Extract the (x, y) coordinate from the center of the cell holding the provided text.  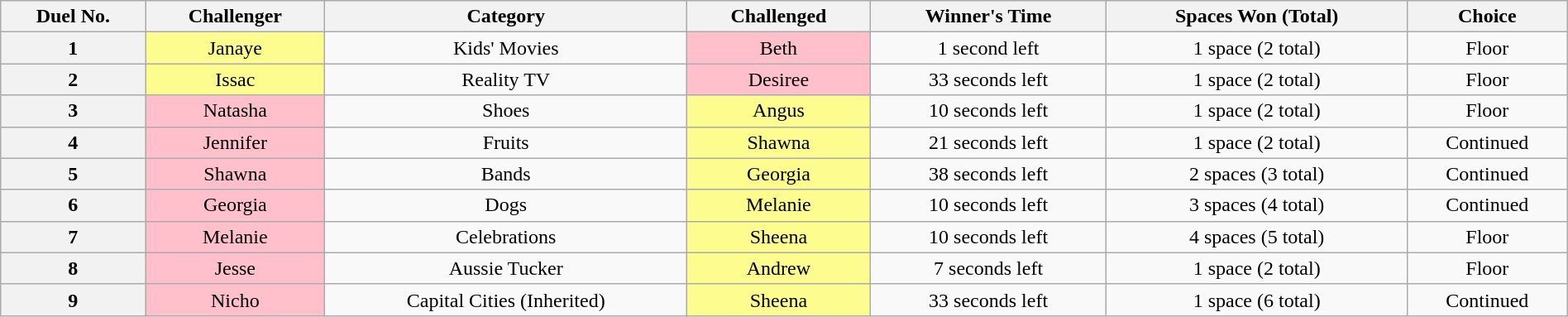
Challenger (235, 17)
Fruits (506, 142)
1 space (6 total) (1257, 300)
Winner's Time (988, 17)
Capital Cities (Inherited) (506, 300)
Desiree (779, 79)
38 seconds left (988, 174)
Spaces Won (Total) (1257, 17)
Shoes (506, 111)
Category (506, 17)
8 (73, 268)
Natasha (235, 111)
9 (73, 300)
Duel No. (73, 17)
Nicho (235, 300)
2 spaces (3 total) (1257, 174)
Celebrations (506, 237)
4 spaces (5 total) (1257, 237)
1 second left (988, 48)
Challenged (779, 17)
Jesse (235, 268)
Dogs (506, 205)
Reality TV (506, 79)
6 (73, 205)
4 (73, 142)
Jennifer (235, 142)
Beth (779, 48)
Andrew (779, 268)
3 spaces (4 total) (1257, 205)
Choice (1487, 17)
3 (73, 111)
7 (73, 237)
2 (73, 79)
Bands (506, 174)
7 seconds left (988, 268)
Angus (779, 111)
Kids' Movies (506, 48)
Janaye (235, 48)
Aussie Tucker (506, 268)
21 seconds left (988, 142)
5 (73, 174)
1 (73, 48)
Issac (235, 79)
